Output the (X, Y) coordinate of the center of the cell containing the given text.  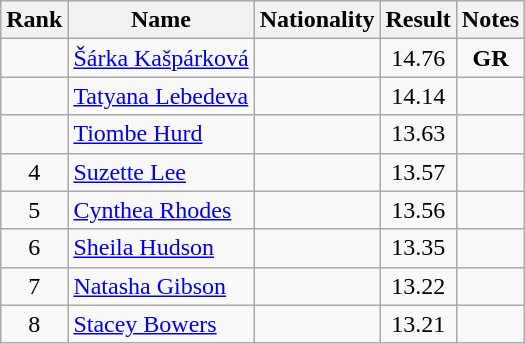
Cynthea Rhodes (161, 210)
Rank (34, 20)
Result (418, 20)
13.22 (418, 286)
Suzette Lee (161, 172)
Stacey Bowers (161, 324)
13.56 (418, 210)
Tatyana Lebedeva (161, 96)
GR (490, 58)
Šárka Kašpárková (161, 58)
13.35 (418, 248)
8 (34, 324)
13.21 (418, 324)
5 (34, 210)
Natasha Gibson (161, 286)
6 (34, 248)
14.76 (418, 58)
Sheila Hudson (161, 248)
13.63 (418, 134)
Tiombe Hurd (161, 134)
Notes (490, 20)
4 (34, 172)
14.14 (418, 96)
Name (161, 20)
13.57 (418, 172)
Nationality (317, 20)
7 (34, 286)
